Capture the cell that displays the provided text and extract its (x, y) central coordinate. 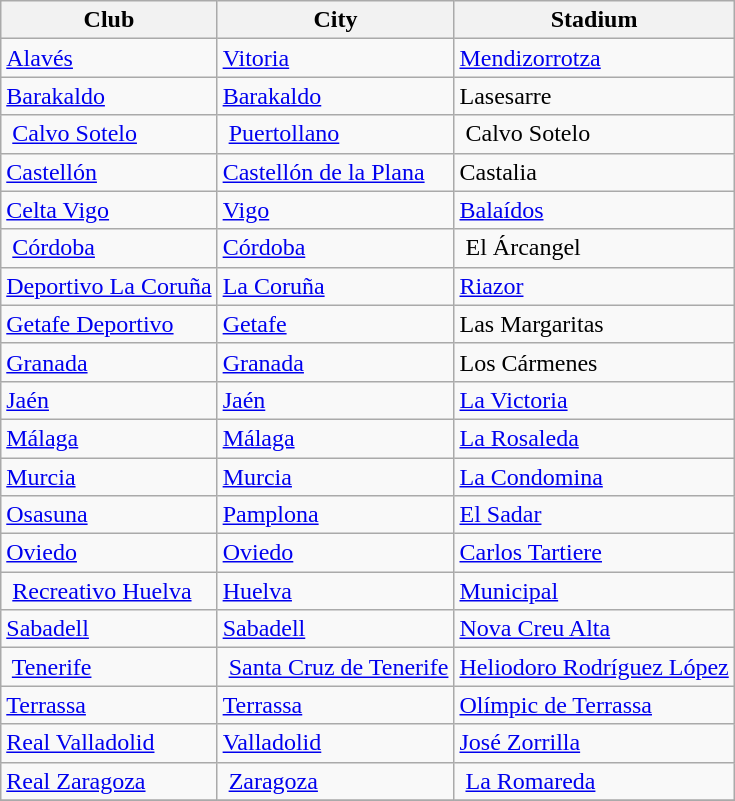
El Sadar (594, 515)
Lasesarre (594, 96)
Castellón (109, 172)
José Zorrilla (594, 743)
Municipal (594, 591)
Deportivo La Coruña (109, 286)
Real Zaragoza (109, 781)
Real Valladolid (109, 743)
La Rosaleda (594, 438)
La Condomina (594, 477)
Osasuna (109, 515)
Santa Cruz de Tenerife (336, 667)
Los Cármenes (594, 362)
Puertollano (336, 134)
Mendizorrotza (594, 58)
Nova Creu Alta (594, 629)
Castellón de la Plana (336, 172)
Carlos Tartiere (594, 553)
La Coruña (336, 286)
Castalia (594, 172)
El Árcangel (594, 248)
Valladolid (336, 743)
Stadium (594, 20)
Celta Vigo (109, 210)
Balaídos (594, 210)
Vitoria (336, 58)
La Romareda (594, 781)
Getafe Deportivo (109, 324)
Club (109, 20)
Recreativo Huelva (109, 591)
City (336, 20)
Heliodoro Rodríguez López (594, 667)
Las Margaritas (594, 324)
Riazor (594, 286)
Vigo (336, 210)
Olímpic de Terrassa (594, 705)
Tenerife (109, 667)
Alavés (109, 58)
Pamplona (336, 515)
Huelva (336, 591)
Getafe (336, 324)
Zaragoza (336, 781)
La Victoria (594, 400)
